Identify which cell holds the provided text, then report its [x, y] central coordinate. 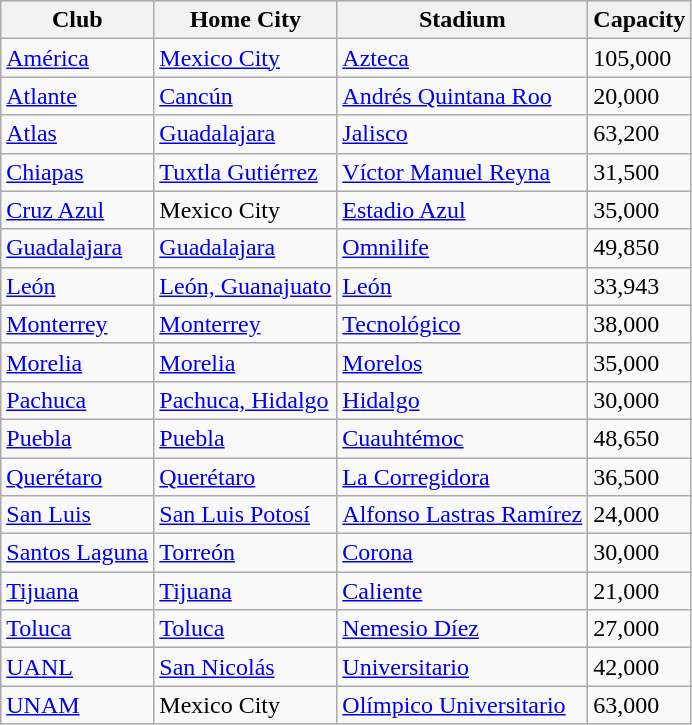
105,000 [640, 58]
Víctor Manuel Reyna [462, 172]
América [78, 58]
Morelos [462, 362]
36,500 [640, 477]
Caliente [462, 591]
63,200 [640, 134]
63,000 [640, 705]
Pachuca [78, 400]
Alfonso Lastras Ramírez [462, 515]
Hidalgo [462, 400]
Pachuca, Hidalgo [246, 400]
Home City [246, 20]
24,000 [640, 515]
Torreón [246, 553]
Stadium [462, 20]
Santos Laguna [78, 553]
Tuxtla Gutiérrez [246, 172]
Club [78, 20]
Cruz Azul [78, 210]
Chiapas [78, 172]
La Corregidora [462, 477]
Corona [462, 553]
UNAM [78, 705]
31,500 [640, 172]
Atlante [78, 96]
Olímpico Universitario [462, 705]
Estadio Azul [462, 210]
49,850 [640, 248]
León, Guanajuato [246, 286]
42,000 [640, 667]
San Nicolás [246, 667]
Andrés Quintana Roo [462, 96]
27,000 [640, 629]
Azteca [462, 58]
33,943 [640, 286]
Cancún [246, 96]
Cuauhtémoc [462, 438]
Atlas [78, 134]
48,650 [640, 438]
Universitario [462, 667]
UANL [78, 667]
Nemesio Díez [462, 629]
21,000 [640, 591]
20,000 [640, 96]
San Luis [78, 515]
Jalisco [462, 134]
Tecnológico [462, 324]
Capacity [640, 20]
Omnilife [462, 248]
San Luis Potosí [246, 515]
38,000 [640, 324]
